Detect which cell encompasses the target text, then output its [X, Y] center coordinate. 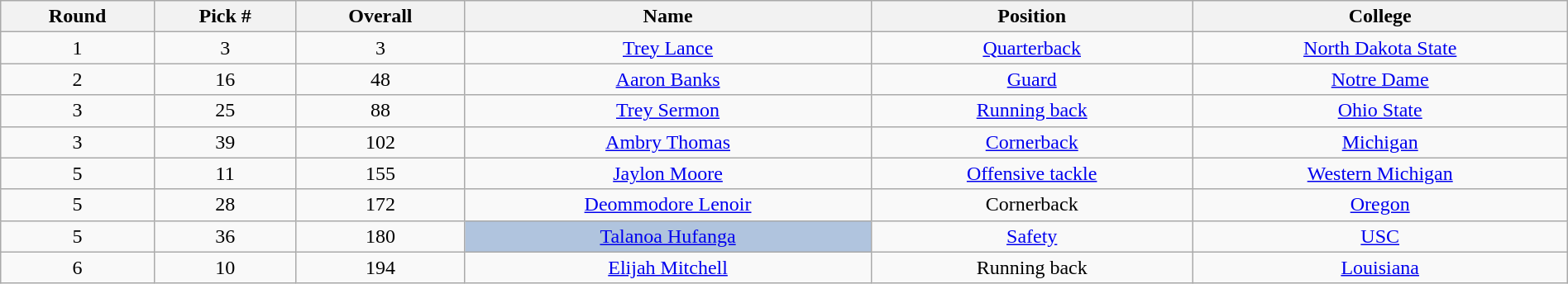
Oregon [1379, 205]
Round [78, 17]
Western Michigan [1379, 173]
Trey Sermon [668, 111]
College [1379, 17]
25 [225, 111]
Offensive tackle [1032, 173]
16 [225, 79]
11 [225, 173]
Aaron Banks [668, 79]
Louisiana [1379, 267]
Trey Lance [668, 48]
2 [78, 79]
194 [380, 267]
USC [1379, 236]
Deommodore Lenoir [668, 205]
Quarterback [1032, 48]
Overall [380, 17]
39 [225, 142]
Ambry Thomas [668, 142]
28 [225, 205]
Guard [1032, 79]
Name [668, 17]
Safety [1032, 236]
North Dakota State [1379, 48]
Ohio State [1379, 111]
Elijah Mitchell [668, 267]
6 [78, 267]
Position [1032, 17]
Pick # [225, 17]
48 [380, 79]
155 [380, 173]
Notre Dame [1379, 79]
88 [380, 111]
180 [380, 236]
Talanoa Hufanga [668, 236]
10 [225, 267]
36 [225, 236]
172 [380, 205]
102 [380, 142]
Michigan [1379, 142]
Jaylon Moore [668, 173]
1 [78, 48]
